From the cell containing the given text, extract its center point as [X, Y] coordinate. 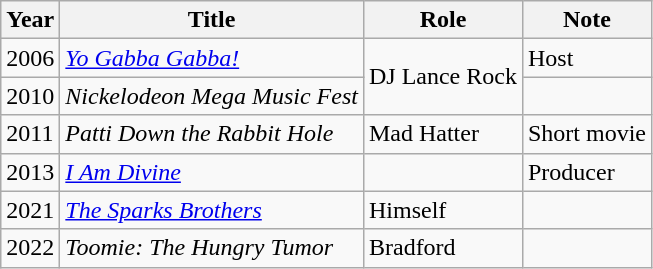
Short movie [586, 134]
I Am Divine [212, 172]
Yo Gabba Gabba! [212, 58]
Year [30, 20]
DJ Lance Rock [442, 77]
Toomie: The Hungry Tumor [212, 248]
2011 [30, 134]
Producer [586, 172]
2006 [30, 58]
Host [586, 58]
Nickelodeon Mega Music Fest [212, 96]
Role [442, 20]
Mad Hatter [442, 134]
Patti Down the Rabbit Hole [212, 134]
2021 [30, 210]
Title [212, 20]
Note [586, 20]
The Sparks Brothers [212, 210]
2022 [30, 248]
2013 [30, 172]
Bradford [442, 248]
2010 [30, 96]
Himself [442, 210]
